Search for the cell housing the specified text and yield its [x, y] center coordinate. 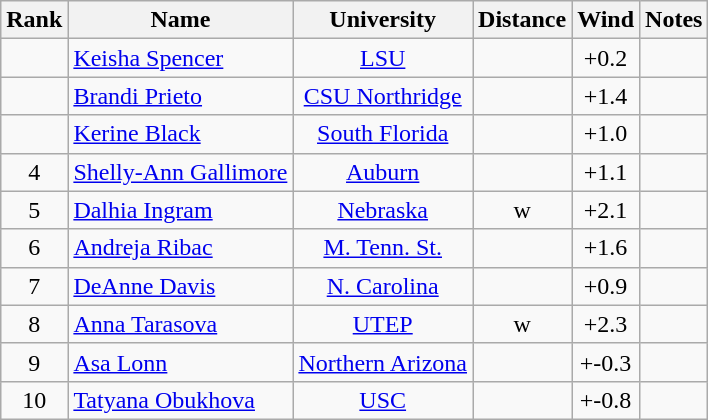
Name [180, 20]
+1.0 [606, 134]
9 [34, 362]
LSU [383, 58]
+-0.8 [606, 400]
Keisha Spencer [180, 58]
South Florida [383, 134]
+1.4 [606, 96]
Notes [674, 20]
USC [383, 400]
10 [34, 400]
Andreja Ribac [180, 248]
N. Carolina [383, 286]
Shelly-Ann Gallimore [180, 172]
Asa Lonn [180, 362]
M. Tenn. St. [383, 248]
7 [34, 286]
6 [34, 248]
DeAnne Davis [180, 286]
Wind [606, 20]
+1.6 [606, 248]
+1.1 [606, 172]
+0.2 [606, 58]
CSU Northridge [383, 96]
Tatyana Obukhova [180, 400]
Dalhia Ingram [180, 210]
Anna Tarasova [180, 324]
4 [34, 172]
+2.1 [606, 210]
Kerine Black [180, 134]
Auburn [383, 172]
Nebraska [383, 210]
+-0.3 [606, 362]
Northern Arizona [383, 362]
5 [34, 210]
Brandi Prieto [180, 96]
Rank [34, 20]
Distance [522, 20]
+0.9 [606, 286]
University [383, 20]
8 [34, 324]
UTEP [383, 324]
+2.3 [606, 324]
